Search for the cell housing the specified text and yield its [X, Y] center coordinate. 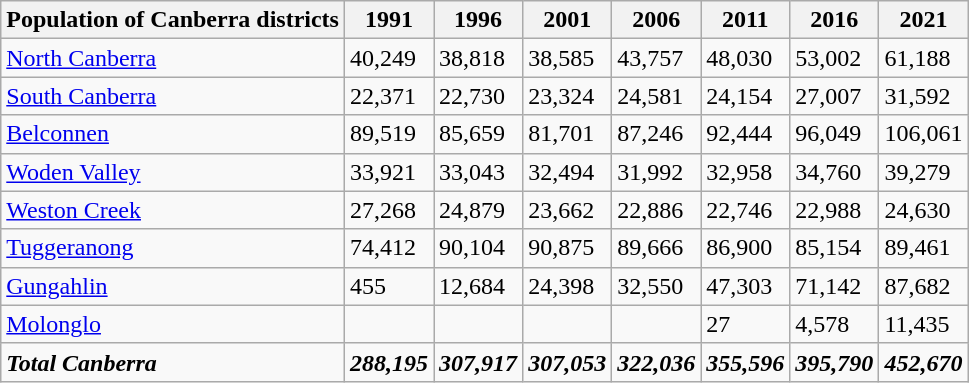
87,682 [924, 286]
307,053 [568, 362]
2001 [568, 20]
39,279 [924, 172]
Gungahlin [173, 286]
11,435 [924, 324]
31,992 [656, 172]
2006 [656, 20]
Belconnen [173, 134]
4,578 [834, 324]
Total Canberra [173, 362]
22,988 [834, 210]
27 [746, 324]
86,900 [746, 248]
307,917 [478, 362]
38,818 [478, 58]
1991 [388, 20]
85,154 [834, 248]
24,879 [478, 210]
106,061 [924, 134]
24,154 [746, 96]
32,550 [656, 286]
90,875 [568, 248]
40,249 [388, 58]
38,585 [568, 58]
33,043 [478, 172]
22,730 [478, 96]
2011 [746, 20]
89,519 [388, 134]
24,630 [924, 210]
43,757 [656, 58]
27,007 [834, 96]
North Canberra [173, 58]
24,581 [656, 96]
Molonglo [173, 324]
53,002 [834, 58]
1996 [478, 20]
34,760 [834, 172]
23,324 [568, 96]
92,444 [746, 134]
32,494 [568, 172]
452,670 [924, 362]
395,790 [834, 362]
87,246 [656, 134]
22,746 [746, 210]
Woden Valley [173, 172]
74,412 [388, 248]
24,398 [568, 286]
61,188 [924, 58]
89,666 [656, 248]
South Canberra [173, 96]
85,659 [478, 134]
31,592 [924, 96]
48,030 [746, 58]
81,701 [568, 134]
Population of Canberra districts [173, 20]
22,371 [388, 96]
89,461 [924, 248]
32,958 [746, 172]
322,036 [656, 362]
288,195 [388, 362]
23,662 [568, 210]
71,142 [834, 286]
96,049 [834, 134]
2021 [924, 20]
455 [388, 286]
33,921 [388, 172]
355,596 [746, 362]
22,886 [656, 210]
27,268 [388, 210]
Weston Creek [173, 210]
2016 [834, 20]
12,684 [478, 286]
47,303 [746, 286]
Tuggeranong [173, 248]
90,104 [478, 248]
